Identify which cell holds the provided text, then report its [x, y] central coordinate. 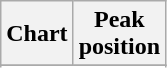
Chart [37, 34]
Peakposition [119, 34]
